Pinpoint the cell where the given text exists, returning its [x, y] midpoint coordinate. 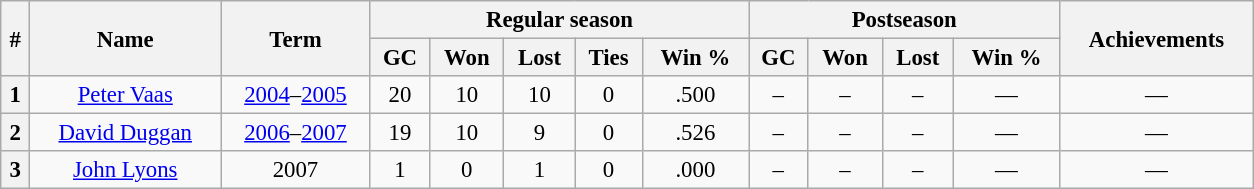
20 [400, 95]
2007 [296, 170]
2 [16, 133]
.526 [696, 133]
2006–2007 [296, 133]
# [16, 38]
Ties [608, 58]
John Lyons [126, 170]
9 [540, 133]
3 [16, 170]
Term [296, 38]
Regular season [559, 20]
Postseason [904, 20]
2004–2005 [296, 95]
David Duggan [126, 133]
19 [400, 133]
.500 [696, 95]
.000 [696, 170]
Name [126, 38]
Peter Vaas [126, 95]
Achievements [1156, 38]
